From the cell containing the given text, extract its center point as [X, Y] coordinate. 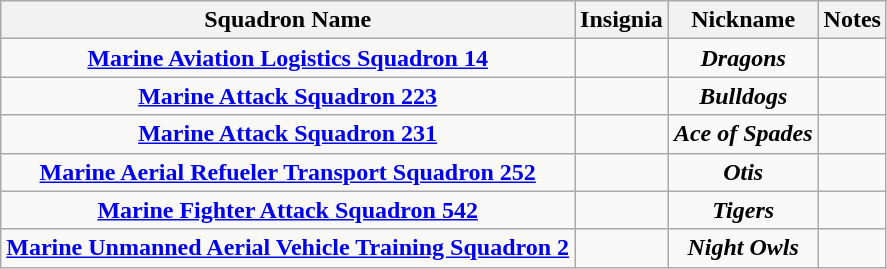
Marine Fighter Attack Squadron 542 [288, 210]
Night Owls [743, 248]
Marine Unmanned Aerial Vehicle Training Squadron 2 [288, 248]
Marine Attack Squadron 223 [288, 96]
Ace of Spades [743, 134]
Marine Attack Squadron 231 [288, 134]
Marine Aviation Logistics Squadron 14 [288, 58]
Otis [743, 172]
Insignia [622, 20]
Nickname [743, 20]
Tigers [743, 210]
Bulldogs [743, 96]
Dragons [743, 58]
Marine Aerial Refueler Transport Squadron 252 [288, 172]
Notes [852, 20]
Squadron Name [288, 20]
